Search for the cell housing the specified text and yield its [X, Y] center coordinate. 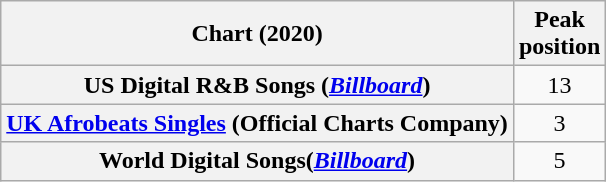
3 [559, 123]
World Digital Songs(Billboard) [258, 161]
Chart (2020) [258, 34]
US Digital R&B Songs (Billboard) [258, 85]
5 [559, 161]
13 [559, 85]
Peak position [559, 34]
UK Afrobeats Singles (Official Charts Company) [258, 123]
